Scan for the cell matching the given text and deliver its [x, y] coordinate at center. 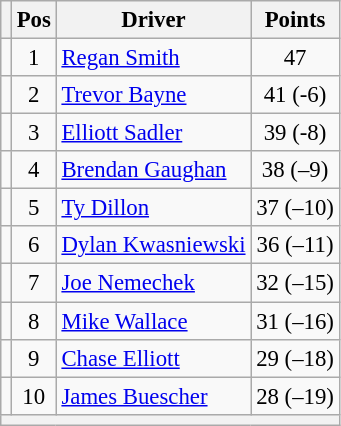
Mike Wallace [154, 321]
1 [34, 58]
Ty Dillon [154, 208]
31 (–16) [295, 321]
Driver [154, 20]
2 [34, 95]
5 [34, 208]
Dylan Kwasniewski [154, 245]
6 [34, 245]
36 (–11) [295, 245]
39 (-8) [295, 133]
37 (–10) [295, 208]
38 (–9) [295, 170]
Elliott Sadler [154, 133]
Regan Smith [154, 58]
Chase Elliott [154, 358]
Brendan Gaughan [154, 170]
28 (–19) [295, 396]
29 (–18) [295, 358]
41 (-6) [295, 95]
47 [295, 58]
8 [34, 321]
Pos [34, 20]
3 [34, 133]
Trevor Bayne [154, 95]
James Buescher [154, 396]
9 [34, 358]
Points [295, 20]
7 [34, 283]
Joe Nemechek [154, 283]
10 [34, 396]
4 [34, 170]
32 (–15) [295, 283]
